Find where the given text appears and provide that cell's center as (X, Y) coordinate. 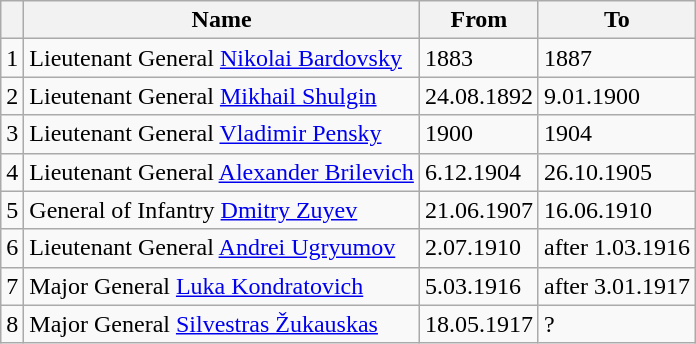
1887 (616, 58)
2 (12, 96)
Major General Luka Kondratovich (222, 286)
6.12.1904 (478, 172)
after 3.01.1917 (616, 286)
1 (12, 58)
1883 (478, 58)
Lieutenant General Mikhail Shulgin (222, 96)
16.06.1910 (616, 210)
Lieutenant General Alexander Brilevich (222, 172)
Lieutenant General Andrei Ugryumov (222, 248)
5.03.1916 (478, 286)
Major General Silvestras Žukauskas (222, 324)
after 1.03.1916 (616, 248)
5 (12, 210)
7 (12, 286)
Name (222, 20)
To (616, 20)
Lieutenant General Nikolai Bardovsky (222, 58)
6 (12, 248)
1900 (478, 134)
3 (12, 134)
From (478, 20)
26.10.1905 (616, 172)
Lieutenant General Vladimir Pensky (222, 134)
General of Infantry Dmitry Zuyev (222, 210)
1904 (616, 134)
? (616, 324)
18.05.1917 (478, 324)
2.07.1910 (478, 248)
24.08.1892 (478, 96)
21.06.1907 (478, 210)
9.01.1900 (616, 96)
4 (12, 172)
8 (12, 324)
